Identify which cell holds the provided text, then report its (x, y) central coordinate. 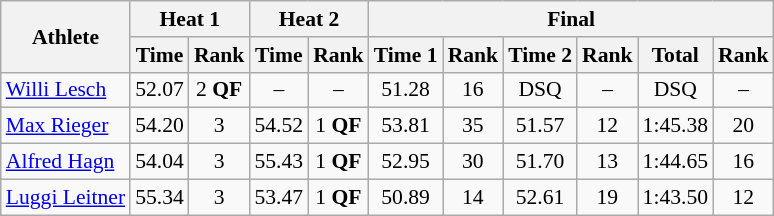
Heat 1 (190, 19)
Heat 2 (308, 19)
53.81 (406, 126)
54.52 (278, 126)
54.04 (160, 162)
Luggi Leitner (66, 197)
55.43 (278, 162)
52.95 (406, 162)
50.89 (406, 197)
52.07 (160, 90)
2 QF (220, 90)
51.70 (540, 162)
53.47 (278, 197)
1:44.65 (676, 162)
14 (474, 197)
1:43.50 (676, 197)
1:45.38 (676, 126)
Max Rieger (66, 126)
Alfred Hagn (66, 162)
Time 2 (540, 55)
51.28 (406, 90)
52.61 (540, 197)
55.34 (160, 197)
13 (608, 162)
Total (676, 55)
51.57 (540, 126)
Athlete (66, 36)
19 (608, 197)
35 (474, 126)
Final (572, 19)
Time 1 (406, 55)
20 (744, 126)
Willi Lesch (66, 90)
30 (474, 162)
54.20 (160, 126)
